Search for the cell housing the specified text and yield its [x, y] center coordinate. 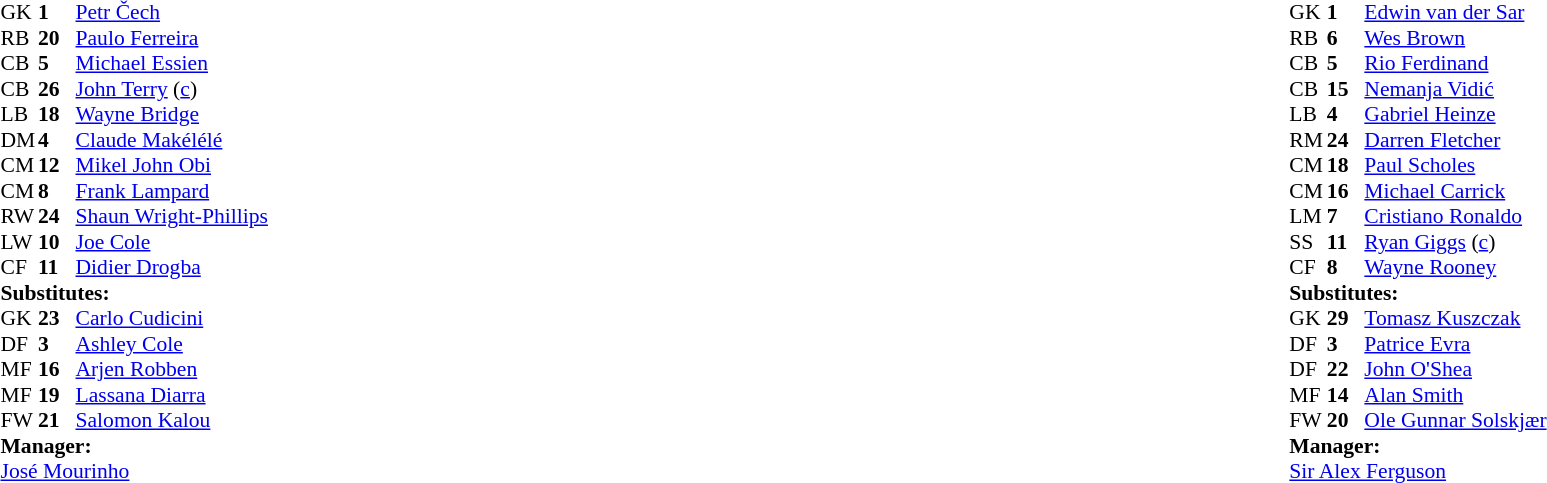
Petr Čech [172, 13]
22 [1346, 369]
26 [57, 89]
Claude Makélélé [172, 140]
Rio Ferdinand [1455, 63]
Paul Scholes [1455, 165]
Lassana Diarra [172, 395]
19 [57, 395]
SS [1308, 242]
Joe Cole [172, 242]
RM [1308, 140]
14 [1346, 395]
Michael Essien [172, 63]
Wayne Rooney [1455, 267]
Salomon Kalou [172, 421]
John Terry (c) [172, 89]
15 [1346, 89]
Frank Lampard [172, 191]
Arjen Robben [172, 369]
Darren Fletcher [1455, 140]
23 [57, 319]
10 [57, 242]
Carlo Cudicini [172, 319]
Ryan Giggs (c) [1455, 242]
Wes Brown [1455, 38]
Paulo Ferreira [172, 38]
Nemanja Vidić [1455, 89]
29 [1346, 319]
Alan Smith [1455, 395]
21 [57, 421]
Michael Carrick [1455, 191]
Mikel John Obi [172, 165]
Ashley Cole [172, 344]
6 [1346, 38]
Patrice Evra [1455, 344]
Cristiano Ronaldo [1455, 217]
7 [1346, 217]
John O'Shea [1455, 369]
Shaun Wright-Phillips [172, 217]
Tomasz Kuszczak [1455, 319]
RW [19, 217]
LW [19, 242]
12 [57, 165]
Wayne Bridge [172, 115]
Gabriel Heinze [1455, 115]
DM [19, 140]
Edwin van der Sar [1455, 13]
Ole Gunnar Solskjær [1455, 421]
Didier Drogba [172, 267]
LM [1308, 217]
